Output the (X, Y) coordinate of the center of the cell containing the given text.  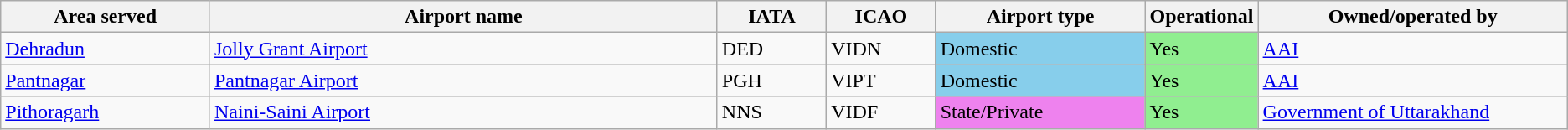
Naini-Saini Airport (463, 112)
Operational (1201, 17)
Pantnagar (106, 81)
VIDF (881, 112)
Area served (106, 17)
ICAO (881, 17)
Airport name (463, 17)
DED (771, 49)
VIPT (881, 81)
NNS (771, 112)
Pithoragarh (106, 112)
Jolly Grant Airport (463, 49)
VIDN (881, 49)
Dehradun (106, 49)
State/Private (1040, 112)
Airport type (1040, 17)
Pantnagar Airport (463, 81)
IATA (771, 17)
Government of Uttarakhand (1412, 112)
PGH (771, 81)
Owned/operated by (1412, 17)
